Pinpoint the cell where the given text exists, returning its [X, Y] midpoint coordinate. 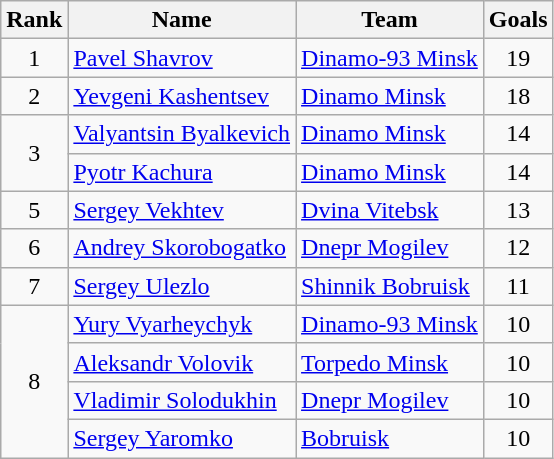
Sergey Vekhtev [182, 210]
Goals [518, 20]
1 [34, 58]
7 [34, 286]
Torpedo Minsk [390, 362]
Shinnik Bobruisk [390, 286]
Sergey Ulezlo [182, 286]
Pavel Shavrov [182, 58]
6 [34, 248]
8 [34, 381]
Name [182, 20]
18 [518, 96]
Team [390, 20]
19 [518, 58]
Vladimir Solodukhin [182, 400]
Valyantsin Byalkevich [182, 134]
11 [518, 286]
2 [34, 96]
Bobruisk [390, 438]
3 [34, 153]
Sergey Yaromko [182, 438]
Andrey Skorobogatko [182, 248]
Aleksandr Volovik [182, 362]
13 [518, 210]
Pyotr Kachura [182, 172]
Rank [34, 20]
Dvina Vitebsk [390, 210]
Yevgeni Kashentsev [182, 96]
5 [34, 210]
Yury Vyarheychyk [182, 324]
12 [518, 248]
